Extract the (x, y) coordinate from the center of the cell holding the provided text.  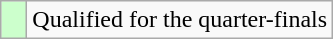
Qualified for the quarter-finals (180, 20)
